Pinpoint the cell where the given text exists, returning its (x, y) midpoint coordinate. 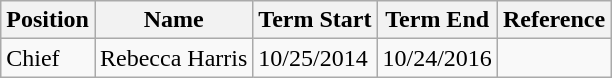
Name (173, 20)
10/24/2016 (437, 58)
10/25/2014 (315, 58)
Position (48, 20)
Rebecca Harris (173, 58)
Reference (554, 20)
Term Start (315, 20)
Term End (437, 20)
Chief (48, 58)
